From the cell containing the given text, extract its center point as [x, y] coordinate. 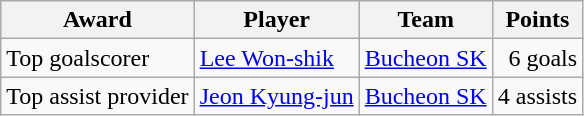
Top assist provider [98, 96]
Top goalscorer [98, 58]
Player [276, 20]
Award [98, 20]
Team [426, 20]
4 assists [537, 96]
6 goals [537, 58]
Lee Won-shik [276, 58]
Jeon Kyung-jun [276, 96]
Points [537, 20]
